Determine the (x, y) coordinate at the center of the cell enclosing the given text.  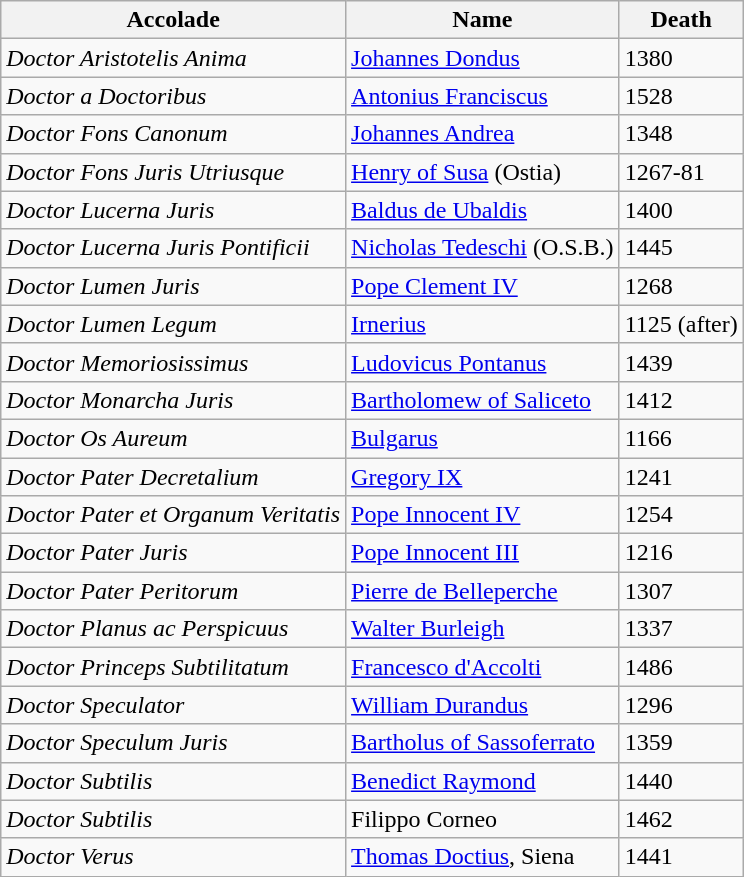
William Durandus (483, 705)
Francesco d'Accolti (483, 667)
Gregory IX (483, 477)
1486 (681, 667)
Benedict Raymond (483, 781)
Bartholomew of Saliceto (483, 400)
Doctor Os Aureum (174, 438)
Nicholas Tedeschi (O.S.B.) (483, 248)
Doctor Lumen Juris (174, 286)
Thomas Doctius, Siena (483, 857)
1216 (681, 553)
1267-81 (681, 172)
1359 (681, 743)
1528 (681, 96)
Doctor Pater et Organum Veritatis (174, 515)
Doctor Fons Canonum (174, 134)
1348 (681, 134)
Doctor Princeps Subtilitatum (174, 667)
1440 (681, 781)
1445 (681, 248)
Doctor Memoriosissimus (174, 362)
Doctor Speculator (174, 705)
Filippo Corneo (483, 819)
Doctor Verus (174, 857)
1337 (681, 629)
Antonius Franciscus (483, 96)
Doctor Pater Juris (174, 553)
Ludovicus Pontanus (483, 362)
Doctor Aristotelis Anima (174, 58)
Baldus de Ubaldis (483, 210)
Irnerius (483, 324)
1166 (681, 438)
1380 (681, 58)
Doctor Planus ac Perspicuus (174, 629)
Doctor Pater Decretalium (174, 477)
Pope Clement IV (483, 286)
Death (681, 20)
Pope Innocent III (483, 553)
Doctor Lucerna Juris (174, 210)
Bulgarus (483, 438)
Doctor Monarcha Juris (174, 400)
1439 (681, 362)
Pierre de Belleperche (483, 591)
Johannes Andrea (483, 134)
Pope Innocent IV (483, 515)
Henry of Susa (Ostia) (483, 172)
Doctor Lumen Legum (174, 324)
1400 (681, 210)
1441 (681, 857)
Johannes Dondus (483, 58)
Doctor Pater Peritorum (174, 591)
Doctor Lucerna Juris Pontificii (174, 248)
Accolade (174, 20)
Doctor a Doctoribus (174, 96)
1307 (681, 591)
Walter Burleigh (483, 629)
1296 (681, 705)
Bartholus of Sassoferrato (483, 743)
1412 (681, 400)
1125 (after) (681, 324)
Name (483, 20)
1268 (681, 286)
1241 (681, 477)
1462 (681, 819)
1254 (681, 515)
Doctor Speculum Juris (174, 743)
Doctor Fons Juris Utriusque (174, 172)
